Identify which cell holds the provided text, then report its (X, Y) central coordinate. 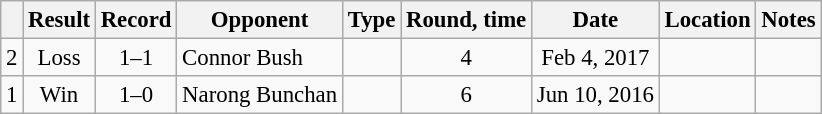
Opponent (260, 20)
Feb 4, 2017 (596, 58)
Type (371, 20)
Jun 10, 2016 (596, 95)
2 (12, 58)
Notes (788, 20)
Loss (60, 58)
Narong Bunchan (260, 95)
Location (708, 20)
Win (60, 95)
1–0 (136, 95)
Connor Bush (260, 58)
Round, time (466, 20)
Record (136, 20)
6 (466, 95)
4 (466, 58)
1 (12, 95)
Result (60, 20)
Date (596, 20)
1–1 (136, 58)
